Detect which cell encompasses the target text, then output its [x, y] center coordinate. 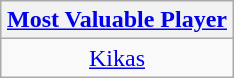
Kikas [116, 58]
Most Valuable Player [116, 20]
